Search for the cell housing the specified text and yield its (X, Y) center coordinate. 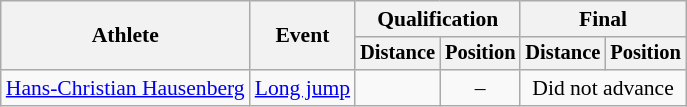
Event (302, 36)
Long jump (302, 88)
Did not advance (602, 88)
Athlete (126, 36)
Hans-Christian Hausenberg (126, 88)
– (480, 88)
Final (602, 19)
Qualification (438, 19)
